Detect which cell encompasses the target text, then output its [x, y] center coordinate. 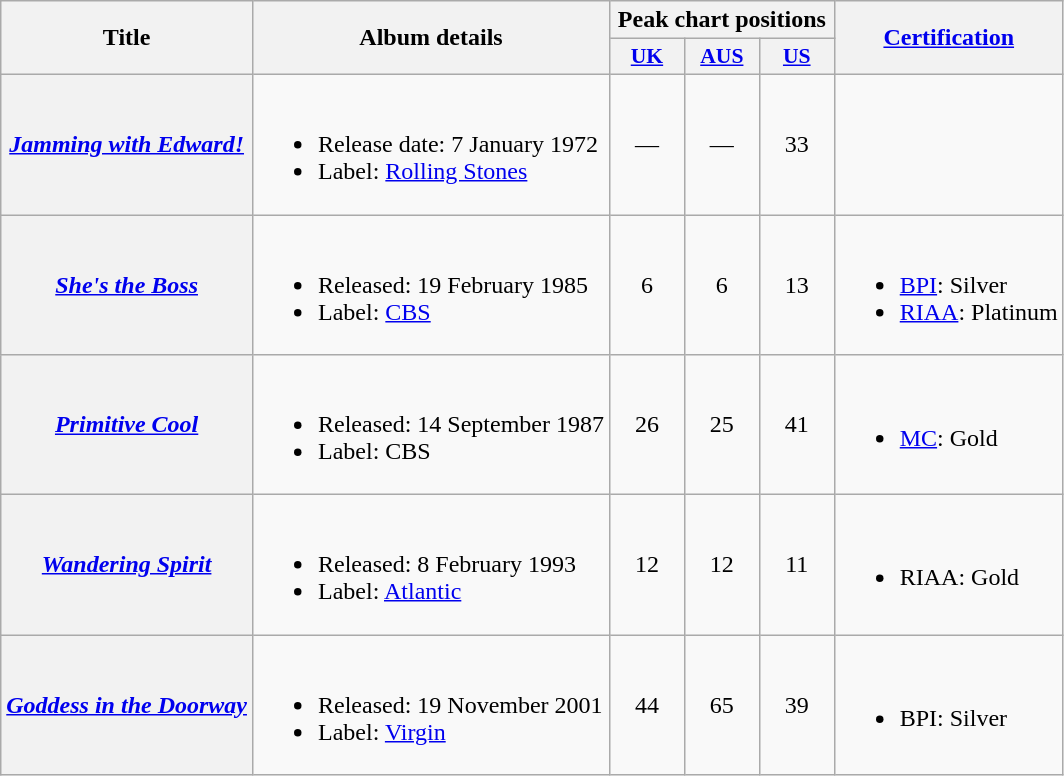
Title [127, 38]
41 [796, 425]
Peak chart positions [722, 20]
RIAA: Gold [948, 565]
She's the Boss [127, 284]
US [796, 57]
Release date: 7 January 1972Label: Rolling Stones [430, 144]
Released: 19 November 2001Label: Virgin [430, 705]
BPI: Silver [948, 705]
11 [796, 565]
UK [646, 57]
Released: 8 February 1993Label: Atlantic [430, 565]
BPI: SilverRIAA: Platinum [948, 284]
65 [722, 705]
44 [646, 705]
25 [722, 425]
Primitive Cool [127, 425]
13 [796, 284]
Jamming with Edward! [127, 144]
Released: 19 February 1985Label: CBS [430, 284]
MC: Gold [948, 425]
39 [796, 705]
Goddess in the Doorway [127, 705]
Certification [948, 38]
26 [646, 425]
Released: 14 September 1987Label: CBS [430, 425]
33 [796, 144]
Album details [430, 38]
AUS [722, 57]
Wandering Spirit [127, 565]
